Scan for the cell matching the given text and deliver its [X, Y] coordinate at center. 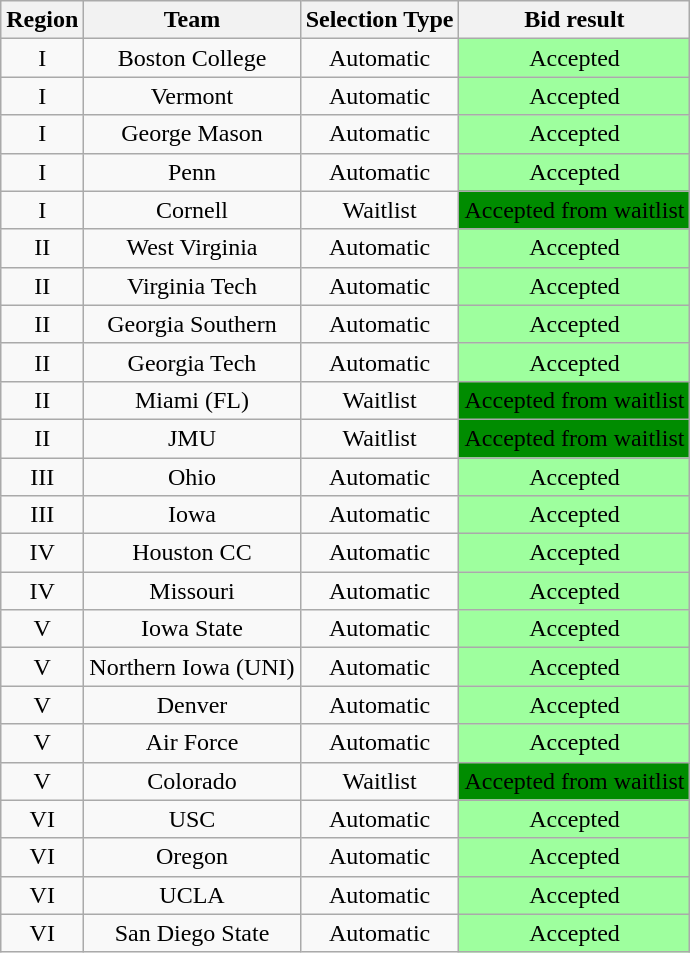
Colorado [192, 781]
Bid result [574, 20]
West Virginia [192, 248]
Selection Type [380, 20]
Miami (FL) [192, 400]
Virginia Tech [192, 286]
Boston College [192, 58]
Penn [192, 172]
Denver [192, 705]
Team [192, 20]
Georgia Tech [192, 362]
Northern Iowa (UNI) [192, 667]
UCLA [192, 895]
Cornell [192, 210]
Houston CC [192, 553]
George Mason [192, 134]
USC [192, 819]
Air Force [192, 743]
Missouri [192, 591]
Vermont [192, 96]
Oregon [192, 857]
Georgia Southern [192, 324]
Ohio [192, 477]
San Diego State [192, 933]
Iowa State [192, 629]
Region [42, 20]
Iowa [192, 515]
JMU [192, 438]
